Locate the cell with the specified text and output its (x, y) center coordinate. 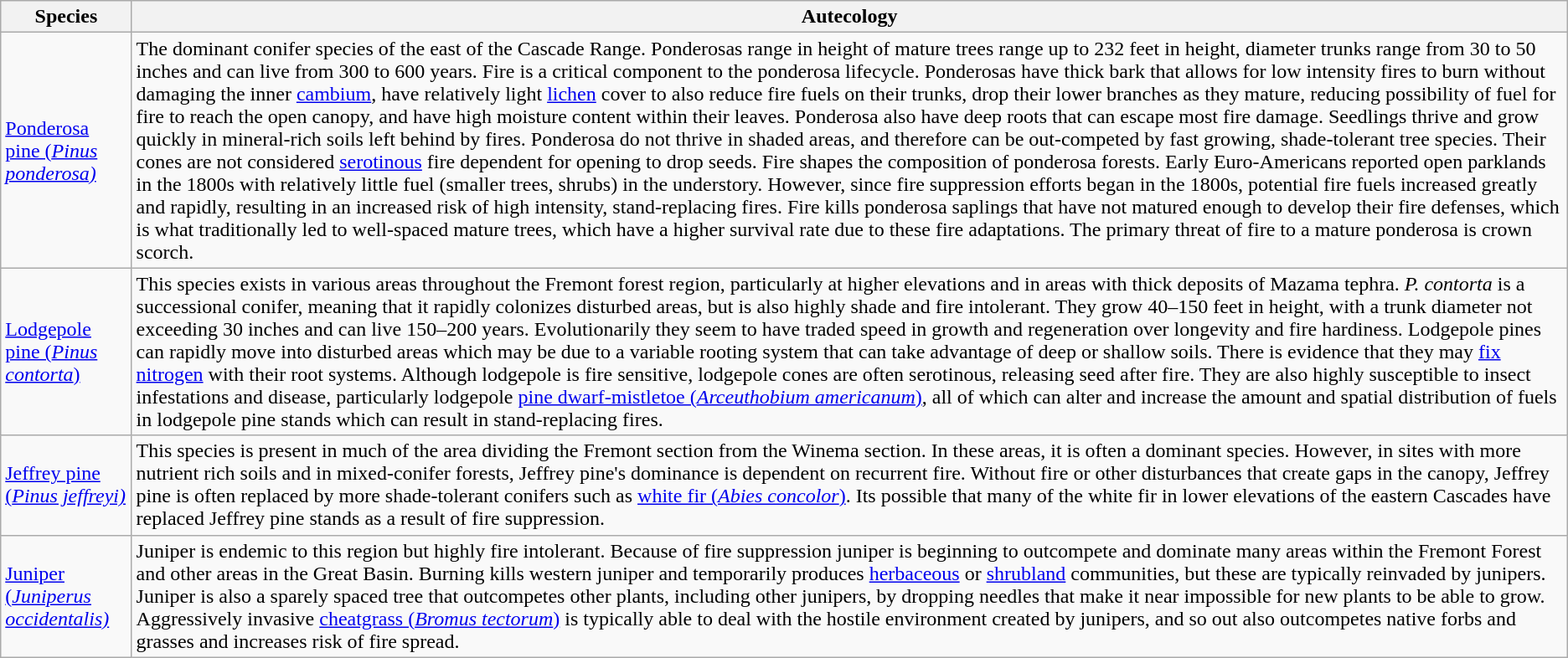
Autecology (849, 17)
Juniper (Juniperus occidentalis) (66, 596)
Species (66, 17)
Jeffrey pine (Pinus jeffreyi) (66, 486)
Ponderosa pine (Pinus ponderosa) (66, 151)
Lodgepole pine (Pinus contorta) (66, 352)
